Capture the cell that displays the provided text and extract its [x, y] central coordinate. 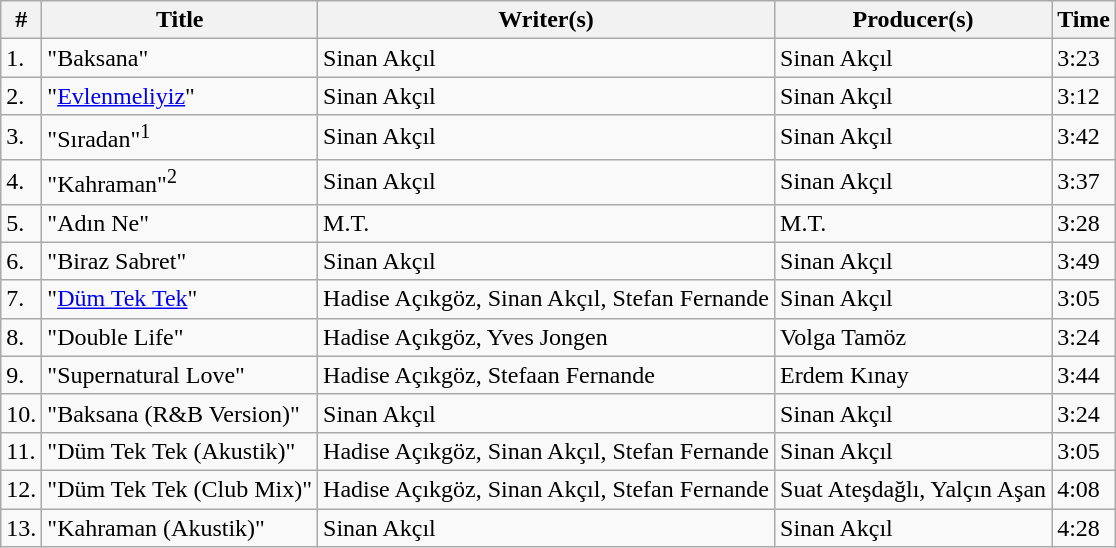
8. [22, 337]
Producer(s) [914, 20]
4:28 [1084, 528]
3:44 [1084, 375]
Time [1084, 20]
"Double Life" [180, 337]
2. [22, 96]
3:49 [1084, 261]
Erdem Kınay [914, 375]
3:42 [1084, 138]
"Düm Tek Tek (Akustik)" [180, 451]
Hadise Açıkgöz, Yves Jongen [546, 337]
1. [22, 58]
7. [22, 299]
4:08 [1084, 489]
"Biraz Sabret" [180, 261]
"Sıradan"1 [180, 138]
Writer(s) [546, 20]
"Adın Ne" [180, 223]
11. [22, 451]
"Supernatural Love" [180, 375]
Suat Ateşdağlı, Yalçın Aşan [914, 489]
"Baksana" [180, 58]
9. [22, 375]
Volga Tamöz [914, 337]
Hadise Açıkgöz, Stefaan Fernande [546, 375]
"Düm Tek Tek (Club Mix)" [180, 489]
Title [180, 20]
"Kahraman"2 [180, 182]
13. [22, 528]
12. [22, 489]
3:37 [1084, 182]
3:28 [1084, 223]
"Kahraman (Akustik)" [180, 528]
3:12 [1084, 96]
4. [22, 182]
6. [22, 261]
5. [22, 223]
"Baksana (R&B Version)" [180, 413]
3. [22, 138]
10. [22, 413]
3:23 [1084, 58]
"Düm Tek Tek" [180, 299]
"Evlenmeliyiz" [180, 96]
# [22, 20]
